Output the (x, y) coordinate of the center of the cell containing the given text.  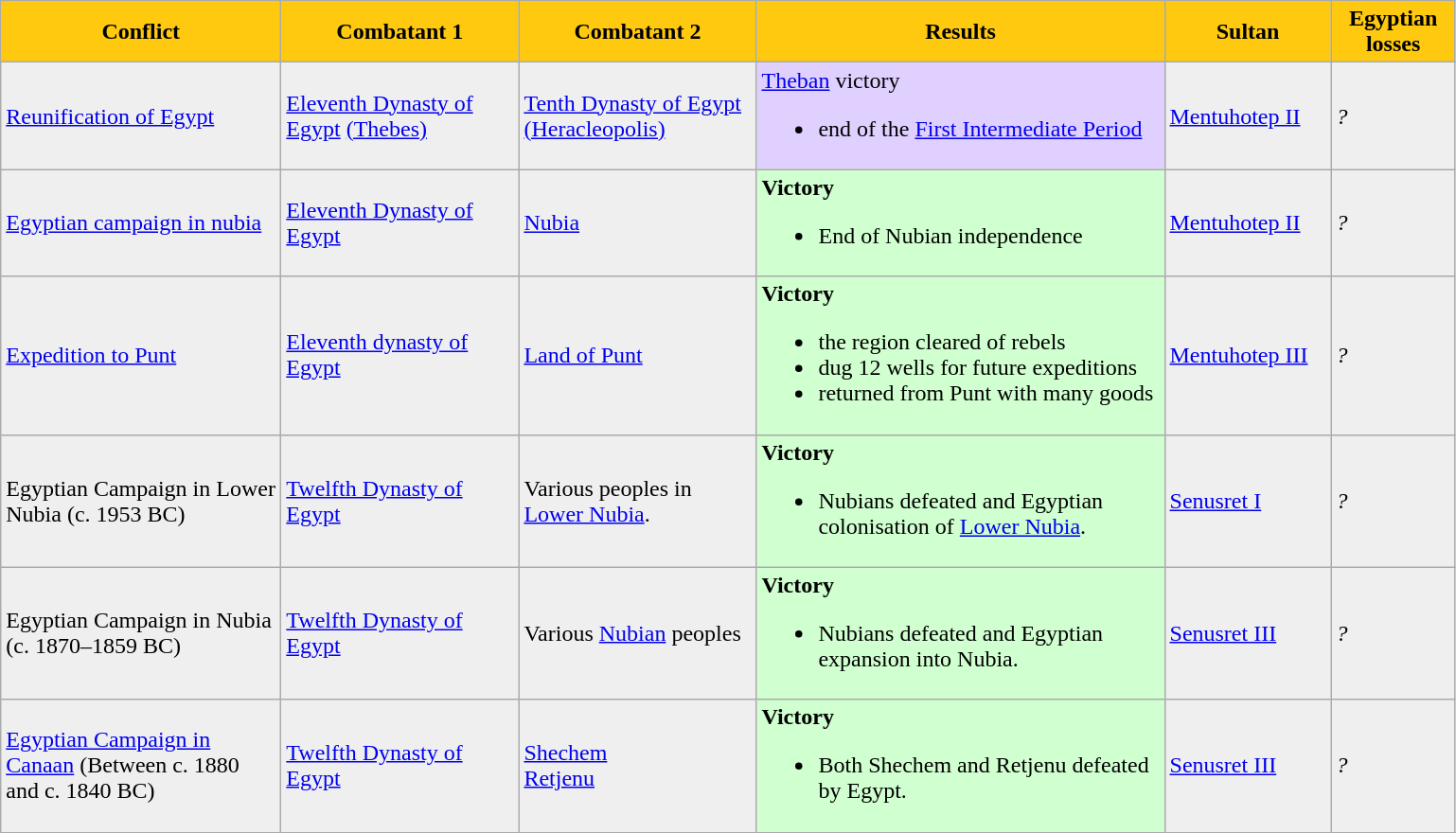
Eleventh Dynasty of Egypt (Thebes) (400, 115)
ShechemRetjenu (638, 766)
Nubia (638, 223)
Egyptian Campaign in Canaan (Between c. 1880 and c. 1840 BC) (141, 766)
VictoryBoth Shechem and Retjenu defeated by Egypt. (960, 766)
Egyptianlosses (1394, 32)
Expedition to Punt (141, 356)
Eleventh Dynasty of Egypt (400, 223)
Eleventh dynasty of Egypt (400, 356)
Victorythe region cleared of rebelsdug 12 wells for future expeditionsreturned from Punt with many goods (960, 356)
Combatant 2 (638, 32)
Land of Punt (638, 356)
Reunification of Egypt (141, 115)
Sultan (1248, 32)
Theban victoryend of the First Intermediate Period (960, 115)
Egyptian Campaign in Nubia (c. 1870–1859 BC) (141, 633)
Various Nubian peoples (638, 633)
VictoryEnd of Nubian independence (960, 223)
VictoryNubians defeated and Egyptian colonisation of Lower Nubia. (960, 501)
Results (960, 32)
Various peoples in Lower Nubia. (638, 501)
Mentuhotep III (1248, 356)
Conflict (141, 32)
VictoryNubians defeated and Egyptian expansion into Nubia. (960, 633)
Egyptian campaign in nubia (141, 223)
Combatant 1 (400, 32)
Senusret I (1248, 501)
Tenth Dynasty of Egypt (Heracleopolis) (638, 115)
Egyptian Campaign in Lower Nubia (c. 1953 BC) (141, 501)
